Pinpoint the cell where the given text exists, returning its [X, Y] midpoint coordinate. 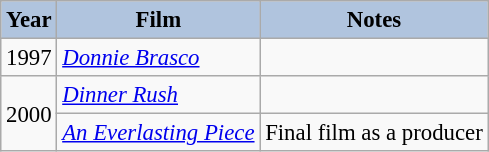
Donnie Brasco [158, 58]
1997 [29, 58]
Notes [374, 20]
Dinner Rush [158, 95]
Year [29, 20]
2000 [29, 114]
An Everlasting Piece [158, 133]
Film [158, 20]
Final film as a producer [374, 133]
